Determine the (X, Y) coordinate at the center of the cell enclosing the given text.  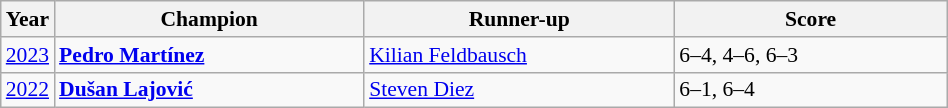
6–1, 6–4 (810, 90)
Score (810, 19)
Year (28, 19)
Steven Diez (519, 90)
Dušan Lajović (209, 90)
Kilian Feldbausch (519, 55)
Runner-up (519, 19)
6–4, 4–6, 6–3 (810, 55)
2023 (28, 55)
Champion (209, 19)
2022 (28, 90)
Pedro Martínez (209, 55)
